Identify which cell holds the provided text, then report its [x, y] central coordinate. 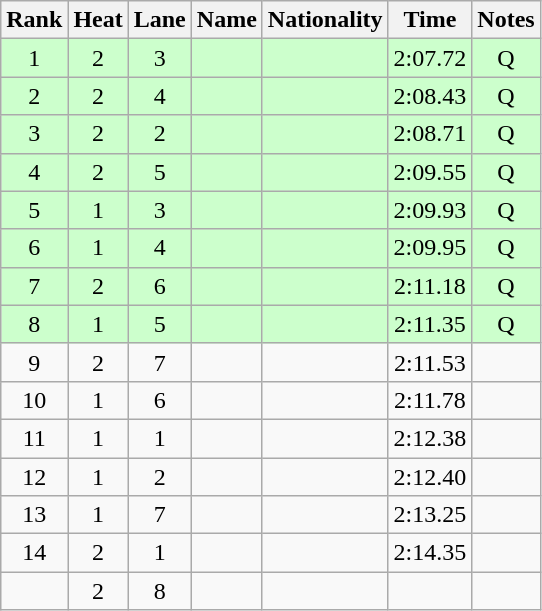
Nationality [325, 20]
Time [430, 20]
2:13.25 [430, 515]
9 [34, 362]
12 [34, 477]
2:11.78 [430, 400]
2:08.71 [430, 134]
2:09.55 [430, 172]
Heat [98, 20]
2:12.38 [430, 438]
14 [34, 553]
2:12.40 [430, 477]
13 [34, 515]
Notes [506, 20]
2:11.18 [430, 286]
2:11.53 [430, 362]
2:11.35 [430, 324]
Rank [34, 20]
2:07.72 [430, 58]
10 [34, 400]
2:09.93 [430, 210]
2:08.43 [430, 96]
Name [226, 20]
2:14.35 [430, 553]
11 [34, 438]
Lane [160, 20]
2:09.95 [430, 248]
